Return [x, y] of the center of cell containing provided text 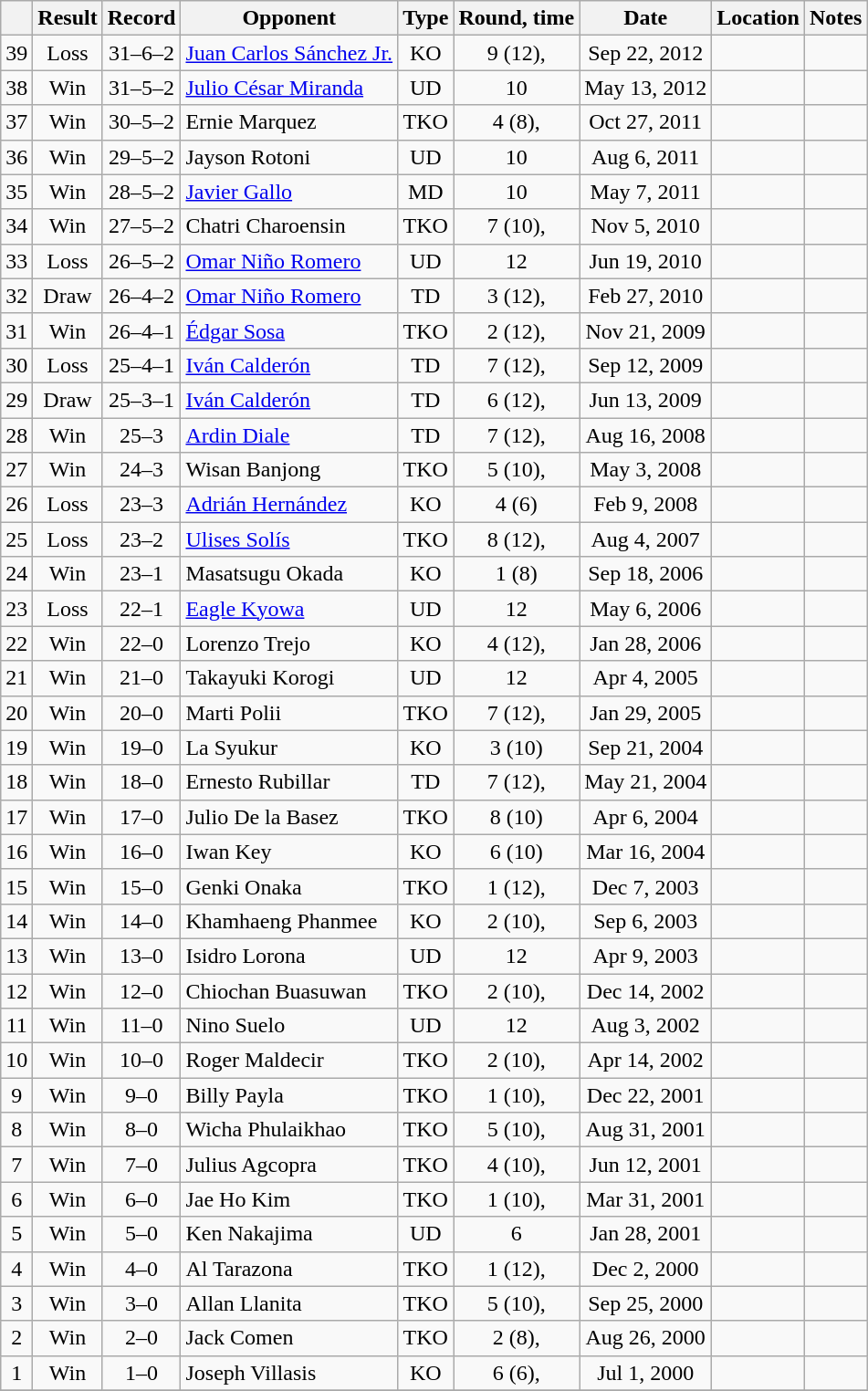
16 [16, 852]
20 [16, 713]
1 (8) [517, 574]
Masatsugu Okada [289, 574]
Iwan Key [289, 852]
Aug 3, 2002 [646, 1026]
4 (6) [517, 505]
39 [16, 53]
Mar 16, 2004 [646, 852]
3 (10) [517, 748]
Joseph Villasis [289, 1373]
Aug 26, 2000 [646, 1338]
19–0 [141, 748]
Julius Agcopra [289, 1165]
Roger Maldecir [289, 1061]
Sep 22, 2012 [646, 53]
31–6–2 [141, 53]
3–0 [141, 1303]
Juan Carlos Sánchez Jr. [289, 53]
May 6, 2006 [646, 609]
24–3 [141, 470]
Ulises Solís [289, 539]
19 [16, 748]
Dec 2, 2000 [646, 1269]
15 [16, 886]
6–0 [141, 1199]
Chatri Charoensin [289, 226]
25–3 [141, 435]
May 13, 2012 [646, 88]
Notes [835, 18]
Jack Comen [289, 1338]
Dec 14, 2002 [646, 990]
26–5–2 [141, 261]
Jan 28, 2001 [646, 1234]
11 [16, 1026]
7 [16, 1165]
Wicha Phulaikhao [289, 1130]
Dec 22, 2001 [646, 1095]
Julio César Miranda [289, 88]
Nov 5, 2010 [646, 226]
May 21, 2004 [646, 782]
Adrián Hernández [289, 505]
Result [68, 18]
25–3–1 [141, 400]
Apr 14, 2002 [646, 1061]
Type [425, 18]
7 (10), [517, 226]
8 (10) [517, 817]
Marti Polii [289, 713]
Aug 4, 2007 [646, 539]
13–0 [141, 956]
La Syukur [289, 748]
26 [16, 505]
3 (12), [517, 296]
14–0 [141, 921]
Ernesto Rubillar [289, 782]
Nov 21, 2009 [646, 330]
5–0 [141, 1234]
1–0 [141, 1373]
24 [16, 574]
25–4–1 [141, 365]
Sep 25, 2000 [646, 1303]
May 7, 2011 [646, 192]
Sep 21, 2004 [646, 748]
23–3 [141, 505]
Javier Gallo [289, 192]
Isidro Lorona [289, 956]
Eagle Kyowa [289, 609]
22 [16, 643]
15–0 [141, 886]
28–5–2 [141, 192]
28 [16, 435]
8–0 [141, 1130]
10–0 [141, 1061]
8 [16, 1130]
Apr 6, 2004 [646, 817]
Aug 6, 2011 [646, 157]
Sep 6, 2003 [646, 921]
3 [16, 1303]
30–5–2 [141, 122]
Khamhaeng Phanmee [289, 921]
Apr 9, 2003 [646, 956]
32 [16, 296]
4 (8), [517, 122]
Round, time [517, 18]
Feb 27, 2010 [646, 296]
Al Tarazona [289, 1269]
14 [16, 921]
Genki Onaka [289, 886]
31–5–2 [141, 88]
Sep 12, 2009 [646, 365]
21 [16, 678]
18–0 [141, 782]
36 [16, 157]
1 [16, 1373]
Nino Suelo [289, 1026]
2 (12), [517, 330]
Ernie Marquez [289, 122]
13 [16, 956]
Mar 31, 2001 [646, 1199]
Aug 31, 2001 [646, 1130]
Jan 29, 2005 [646, 713]
Billy Payla [289, 1095]
Jul 1, 2000 [646, 1373]
Feb 9, 2008 [646, 505]
27 [16, 470]
23–1 [141, 574]
5 [16, 1234]
Julio De la Basez [289, 817]
Ken Nakajima [289, 1234]
29 [16, 400]
Apr 4, 2005 [646, 678]
9 (12), [517, 53]
Édgar Sosa [289, 330]
26–4–2 [141, 296]
21–0 [141, 678]
Location [758, 18]
Jun 13, 2009 [646, 400]
Chiochan Buasuwan [289, 990]
30 [16, 365]
Jae Ho Kim [289, 1199]
Jun 19, 2010 [646, 261]
9 [16, 1095]
23–2 [141, 539]
20–0 [141, 713]
2 (8), [517, 1338]
4 [16, 1269]
Wisan Banjong [289, 470]
2–0 [141, 1338]
Aug 16, 2008 [646, 435]
4 (12), [517, 643]
22–1 [141, 609]
27–5–2 [141, 226]
4–0 [141, 1269]
38 [16, 88]
2 [16, 1338]
11–0 [141, 1026]
6 (6), [517, 1373]
25 [16, 539]
Jayson Rotoni [289, 157]
Ardin Diale [289, 435]
29–5–2 [141, 157]
Dec 7, 2003 [646, 886]
6 (12), [517, 400]
17 [16, 817]
Sep 18, 2006 [646, 574]
9–0 [141, 1095]
22–0 [141, 643]
37 [16, 122]
6 (10) [517, 852]
Date [646, 18]
Oct 27, 2011 [646, 122]
12–0 [141, 990]
MD [425, 192]
33 [16, 261]
Opponent [289, 18]
7–0 [141, 1165]
18 [16, 782]
Record [141, 18]
31 [16, 330]
May 3, 2008 [646, 470]
26–4–1 [141, 330]
Jan 28, 2006 [646, 643]
Lorenzo Trejo [289, 643]
34 [16, 226]
8 (12), [517, 539]
35 [16, 192]
16–0 [141, 852]
23 [16, 609]
4 (10), [517, 1165]
Takayuki Korogi [289, 678]
17–0 [141, 817]
Jun 12, 2001 [646, 1165]
Allan Llanita [289, 1303]
